Output the (x, y) coordinate of the center of the cell containing the given text.  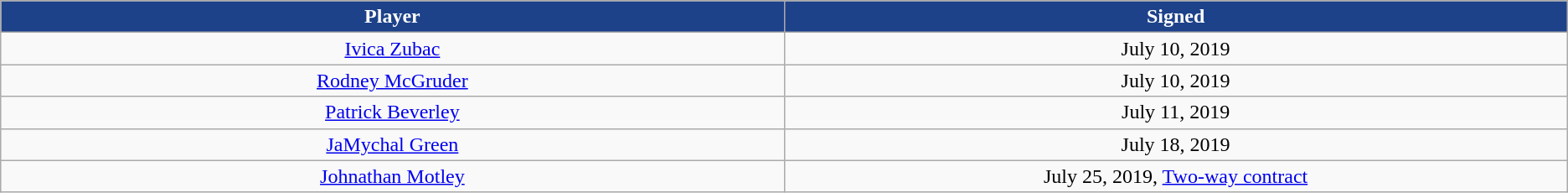
July 11, 2019 (1176, 112)
Ivica Zubac (392, 49)
July 18, 2019 (1176, 144)
Patrick Beverley (392, 112)
Johnathan Motley (392, 176)
JaMychal Green (392, 144)
Player (392, 17)
Signed (1176, 17)
Rodney McGruder (392, 81)
July 25, 2019, Two-way contract (1176, 176)
